Determine the (X, Y) coordinate at the center of the cell enclosing the given text.  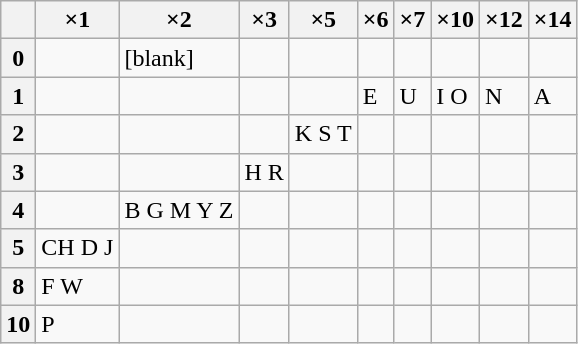
×14 (552, 20)
U (412, 96)
5 (18, 248)
4 (18, 210)
×7 (412, 20)
I O (456, 96)
×12 (504, 20)
×6 (376, 20)
3 (18, 172)
8 (18, 286)
P (78, 324)
×3 (264, 20)
[blank] (179, 58)
0 (18, 58)
10 (18, 324)
×1 (78, 20)
×10 (456, 20)
H R (264, 172)
1 (18, 96)
CH D J (78, 248)
×5 (323, 20)
K S T (323, 134)
B G M Y Z (179, 210)
2 (18, 134)
N (504, 96)
E (376, 96)
×2 (179, 20)
F W (78, 286)
A (552, 96)
